Provide the [x, y] coordinate of the cell's center where the given text is located.  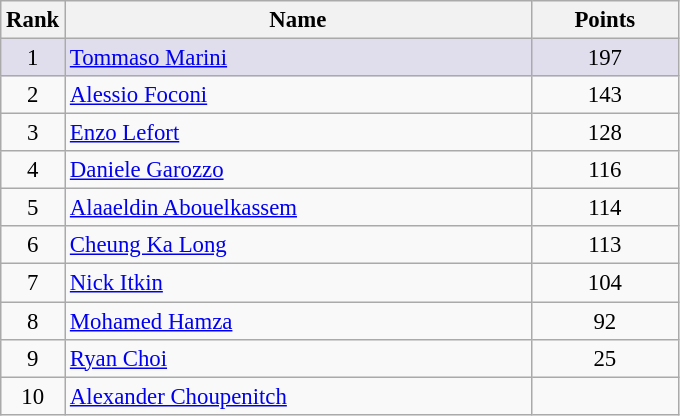
104 [604, 283]
143 [604, 95]
10 [33, 396]
Alaaeldin Abouelkassem [298, 208]
92 [604, 321]
114 [604, 208]
1 [33, 58]
9 [33, 358]
Points [604, 20]
197 [604, 58]
8 [33, 321]
128 [604, 133]
5 [33, 208]
116 [604, 170]
Mohamed Hamza [298, 321]
4 [33, 170]
25 [604, 358]
Nick Itkin [298, 283]
Rank [33, 20]
Alexander Choupenitch [298, 396]
7 [33, 283]
6 [33, 245]
3 [33, 133]
Alessio Foconi [298, 95]
Cheung Ka Long [298, 245]
Name [298, 20]
Tommaso Marini [298, 58]
Daniele Garozzo [298, 170]
Enzo Lefort [298, 133]
Ryan Choi [298, 358]
113 [604, 245]
2 [33, 95]
